Scan for the cell matching the given text and deliver its (X, Y) coordinate at center. 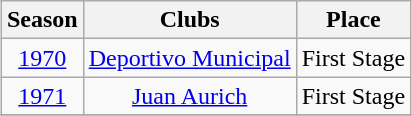
1971 (42, 96)
Place (353, 20)
Juan Aurich (190, 96)
Season (42, 20)
Deportivo Municipal (190, 58)
1970 (42, 58)
Clubs (190, 20)
